Determine the [x, y] coordinate at the center of the cell enclosing the given text.  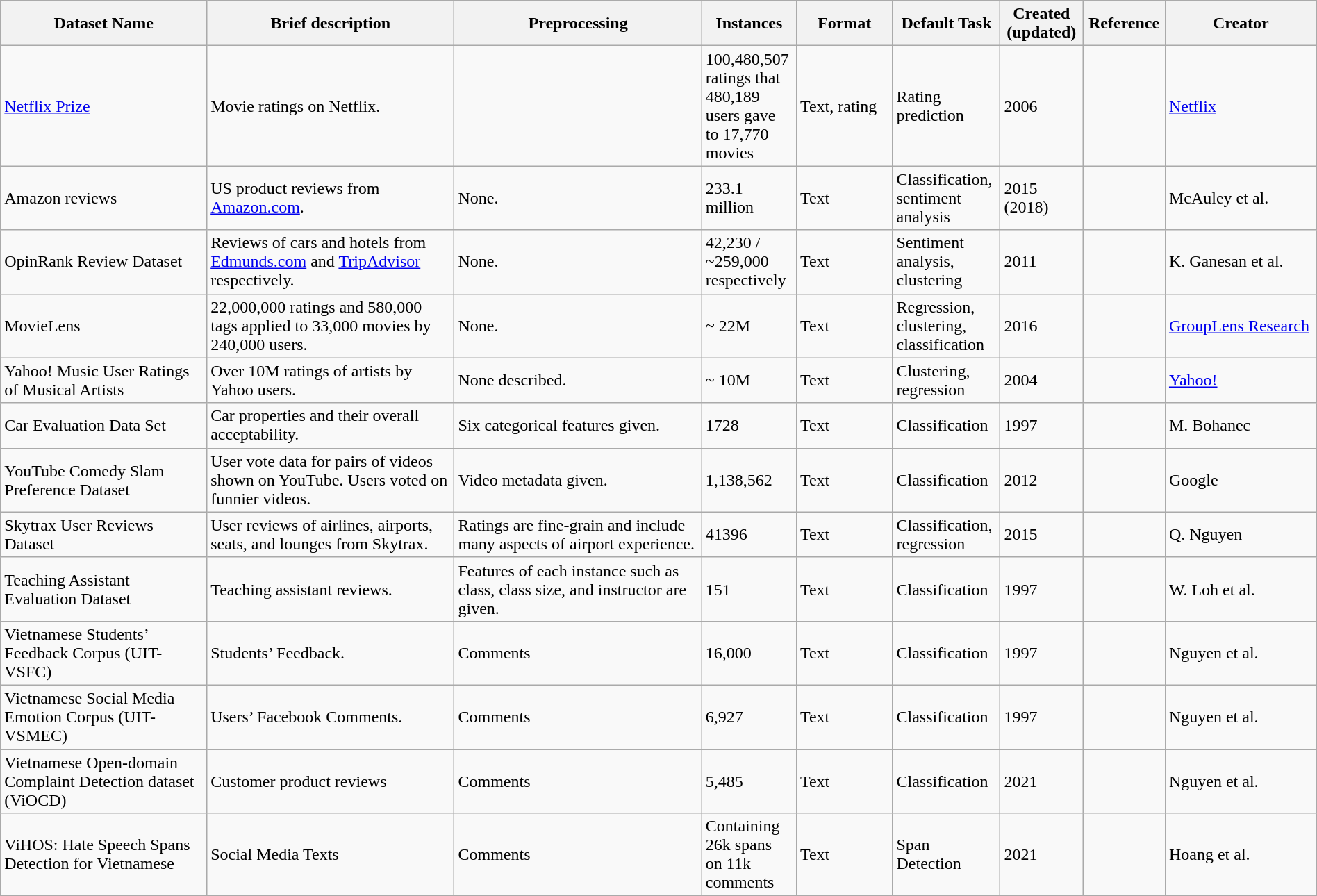
2006 [1042, 106]
41396 [749, 535]
User vote data for pairs of videos shown on YouTube. Users voted on funnier videos. [331, 480]
233.1 million [749, 198]
Classification, sentiment analysis [946, 198]
Car Evaluation Data Set [104, 425]
2004 [1042, 381]
Car properties and their overall acceptability. [331, 425]
Containing 26k spans on 11k comments [749, 854]
2011 [1042, 262]
W. Loh et al. [1241, 589]
Default Task [946, 24]
Preprocessing [578, 24]
Q. Nguyen [1241, 535]
Six categorical features given. [578, 425]
16,000 [749, 653]
YouTube Comedy Slam Preference Dataset [104, 480]
Amazon reviews [104, 198]
2012 [1042, 480]
None described. [578, 381]
Vietnamese Students’ Feedback Corpus (UIT-VSFC) [104, 653]
Created (updated) [1042, 24]
1728 [749, 425]
Classification, regression [946, 535]
Instances [749, 24]
ViHOS: Hate Speech Spans Detection for Vietnamese [104, 854]
Over 10M ratings of artists by Yahoo users. [331, 381]
Span Detection [946, 854]
Students’ Feedback. [331, 653]
Vietnamese Social Media Emotion Corpus (UIT-VSMEC) [104, 717]
Creator [1241, 24]
Yahoo! [1241, 381]
Hoang et al. [1241, 854]
Features of each instance such as class, class size, and instructor are given. [578, 589]
42,230 / ~259,000 respectively [749, 262]
Ratings are fine-grain and include many aspects of airport experience. [578, 535]
Text, rating [845, 106]
McAuley et al. [1241, 198]
Netflix Prize [104, 106]
151 [749, 589]
2016 [1042, 326]
Users’ Facebook Comments. [331, 717]
2015 [1042, 535]
Brief description [331, 24]
Teaching assistant reviews. [331, 589]
Teaching Assistant Evaluation Dataset [104, 589]
2015 (2018) [1042, 198]
~ 10M [749, 381]
6,927 [749, 717]
Customer product reviews [331, 781]
Skytrax User Reviews Dataset [104, 535]
Reference [1124, 24]
Movie ratings on Netflix. [331, 106]
Dataset Name [104, 24]
Format [845, 24]
Social Media Texts [331, 854]
Yahoo! Music User Ratings of Musical Artists [104, 381]
Sentiment analysis, clustering [946, 262]
Rating prediction [946, 106]
User reviews of airlines, airports, seats, and lounges from Skytrax. [331, 535]
OpinRank Review Dataset [104, 262]
100,480,507 ratings that 480,189 users gave to 17,770 movies [749, 106]
Reviews of cars and hotels from Edmunds.com and TripAdvisor respectively. [331, 262]
Google [1241, 480]
Vietnamese Open-domain Complaint Detection dataset (ViOCD) [104, 781]
GroupLens Research [1241, 326]
Netflix [1241, 106]
~ 22M [749, 326]
MovieLens [104, 326]
22,000,000 ratings and 580,000 tags applied to 33,000 movies by 240,000 users. [331, 326]
US product reviews from Amazon.com. [331, 198]
Regression, clustering, classification [946, 326]
Clustering, regression [946, 381]
Video metadata given. [578, 480]
M. Bohanec [1241, 425]
1,138,562 [749, 480]
K. Ganesan et al. [1241, 262]
5,485 [749, 781]
